Scan for the cell matching the given text and deliver its [X, Y] coordinate at center. 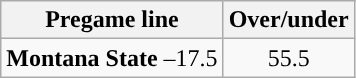
Pregame line [112, 20]
Over/under [288, 20]
Montana State –17.5 [112, 58]
55.5 [288, 58]
